Extract the (x, y) coordinate from the center of the cell holding the provided text.  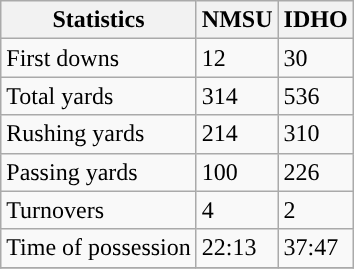
30 (316, 58)
214 (237, 134)
Time of possession (99, 248)
Turnovers (99, 210)
2 (316, 210)
37:47 (316, 248)
314 (237, 96)
310 (316, 134)
NMSU (237, 20)
Rushing yards (99, 134)
First downs (99, 58)
100 (237, 172)
22:13 (237, 248)
IDHO (316, 20)
12 (237, 58)
536 (316, 96)
4 (237, 210)
226 (316, 172)
Passing yards (99, 172)
Statistics (99, 20)
Total yards (99, 96)
